Pinpoint the cell where the given text exists, returning its (X, Y) midpoint coordinate. 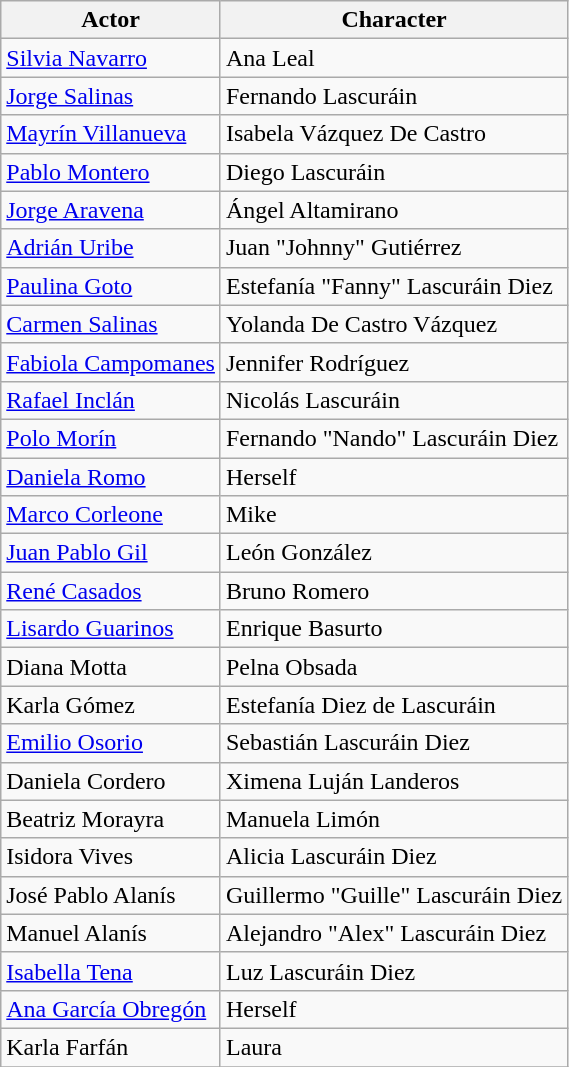
Luz Lascuráin Diez (394, 971)
Laura (394, 1047)
Lisardo Guarinos (111, 629)
Marco Corleone (111, 515)
Pablo Montero (111, 172)
Emilio Osorio (111, 743)
Manuel Alanís (111, 933)
José Pablo Alanís (111, 895)
Sebastián Lascuráin Diez (394, 743)
Guillermo "Guille" Lascuráin Diez (394, 895)
Ángel Altamirano (394, 210)
Ana Leal (394, 58)
Alejandro "Alex" Lascuráin Diez (394, 933)
Ximena Luján Landeros (394, 781)
Fernando "Nando" Lascuráin Diez (394, 438)
Ana García Obregón (111, 1009)
Diana Motta (111, 667)
René Casados (111, 591)
Isabela Vázquez De Castro (394, 134)
Mayrín Villanueva (111, 134)
Isidora Vives (111, 857)
Silvia Navarro (111, 58)
Fernando Lascuráin (394, 96)
Paulina Goto (111, 286)
Isabella Tena (111, 971)
Jennifer Rodríguez (394, 362)
Polo Morín (111, 438)
Yolanda De Castro Vázquez (394, 324)
Juan "Johnny" Gutiérrez (394, 248)
León González (394, 553)
Estefanía "Fanny" Lascuráin Diez (394, 286)
Daniela Romo (111, 477)
Manuela Limón (394, 819)
Pelna Obsada (394, 667)
Adrián Uribe (111, 248)
Jorge Salinas (111, 96)
Fabiola Campomanes (111, 362)
Karla Gómez (111, 705)
Bruno Romero (394, 591)
Nicolás Lascuráin (394, 400)
Karla Farfán (111, 1047)
Actor (111, 20)
Estefanía Diez de Lascuráin (394, 705)
Enrique Basurto (394, 629)
Character (394, 20)
Mike (394, 515)
Beatriz Morayra (111, 819)
Jorge Aravena (111, 210)
Carmen Salinas (111, 324)
Daniela Cordero (111, 781)
Alicia Lascuráin Diez (394, 857)
Rafael Inclán (111, 400)
Diego Lascuráin (394, 172)
Juan Pablo Gil (111, 553)
